Determine the (X, Y) coordinate at the center of the cell enclosing the given text.  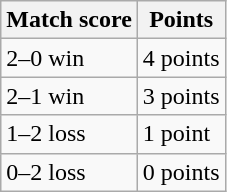
3 points (181, 96)
4 points (181, 58)
2–1 win (70, 96)
0–2 loss (70, 172)
Match score (70, 20)
2–0 win (70, 58)
0 points (181, 172)
1–2 loss (70, 134)
1 point (181, 134)
Points (181, 20)
